Find where the given text appears and provide that cell's center as [x, y] coordinate. 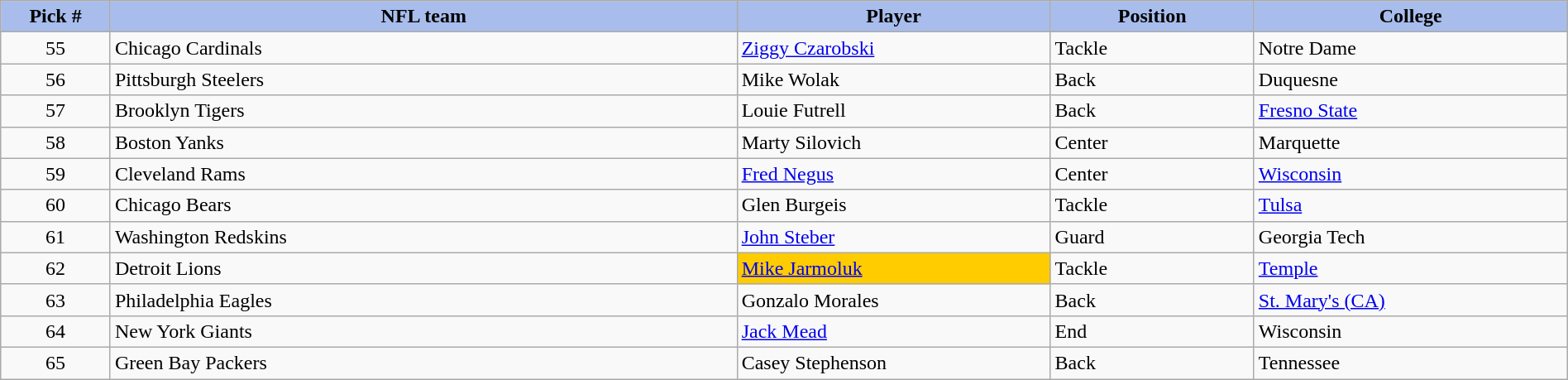
Pittsburgh Steelers [423, 79]
Casey Stephenson [893, 363]
NFL team [423, 17]
Player [893, 17]
Marty Silovich [893, 142]
Cleveland Rams [423, 174]
Brooklyn Tigers [423, 111]
Notre Dame [1411, 48]
55 [56, 48]
Louie Futrell [893, 111]
63 [56, 300]
Ziggy Czarobski [893, 48]
59 [56, 174]
Boston Yanks [423, 142]
Pick # [56, 17]
Mike Wolak [893, 79]
Philadelphia Eagles [423, 300]
St. Mary's (CA) [1411, 300]
65 [56, 363]
62 [56, 268]
61 [56, 237]
57 [56, 111]
Position [1152, 17]
Marquette [1411, 142]
John Steber [893, 237]
Washington Redskins [423, 237]
Duquesne [1411, 79]
Tulsa [1411, 205]
Tennessee [1411, 363]
Guard [1152, 237]
Chicago Bears [423, 205]
Detroit Lions [423, 268]
Gonzalo Morales [893, 300]
Chicago Cardinals [423, 48]
Glen Burgeis [893, 205]
58 [56, 142]
Temple [1411, 268]
Fresno State [1411, 111]
64 [56, 331]
Green Bay Packers [423, 363]
End [1152, 331]
College [1411, 17]
Mike Jarmoluk [893, 268]
Fred Negus [893, 174]
Georgia Tech [1411, 237]
56 [56, 79]
New York Giants [423, 331]
Jack Mead [893, 331]
60 [56, 205]
